Extract the (X, Y) coordinate from the center of the cell holding the provided text.  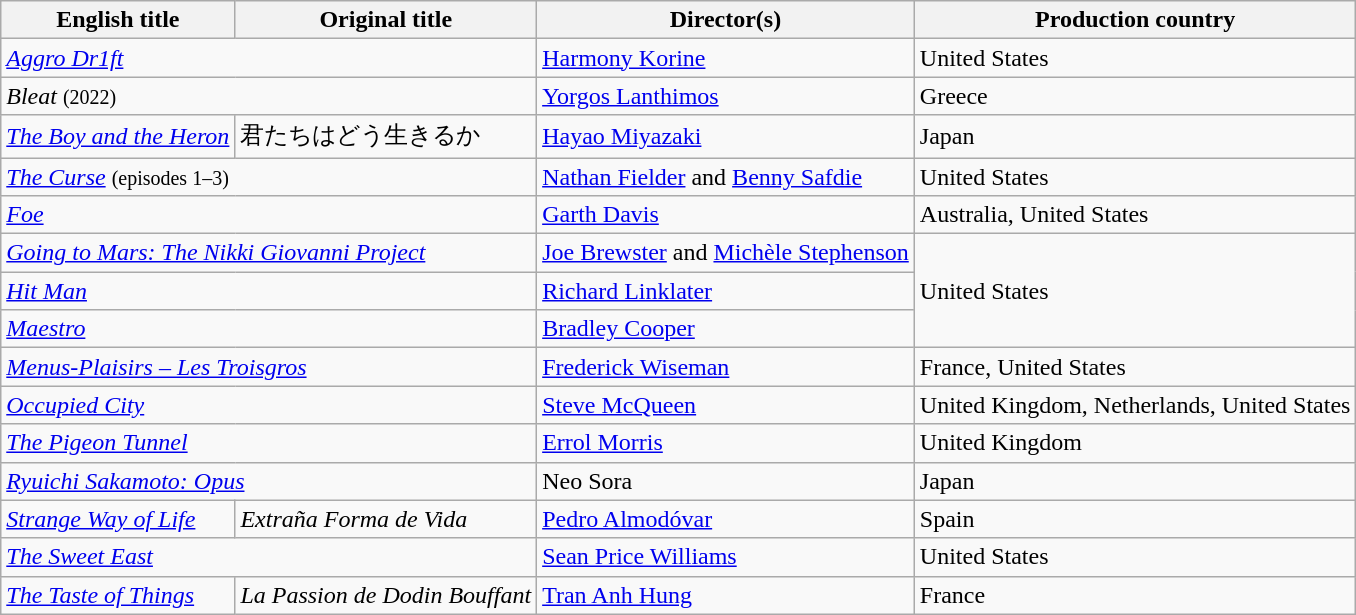
Going to Mars: The Nikki Giovanni Project (269, 253)
君たちはどう生きるか (386, 136)
Bleat (2022) (269, 96)
The Boy and the Heron (118, 136)
France, United States (1135, 367)
Frederick Wiseman (726, 367)
Strange Way of Life (118, 519)
Yorgos Lanthimos (726, 96)
Bradley Cooper (726, 329)
Extraña Forma de Vida (386, 519)
Sean Price Williams (726, 557)
Garth Davis (726, 215)
Production country (1135, 20)
The Taste of Things (118, 595)
United Kingdom, Netherlands, United States (1135, 405)
Menus-Plaisirs – Les Troisgros (269, 367)
Neo Sora (726, 481)
Occupied City (269, 405)
Maestro (269, 329)
The Curse (episodes 1–3) (269, 177)
Tran Anh Hung (726, 595)
Director(s) (726, 20)
Hit Man (269, 291)
La Passion de Dodin Bouffant (386, 595)
Steve McQueen (726, 405)
Australia, United States (1135, 215)
Foe (269, 215)
Hayao Miyazaki (726, 136)
Ryuichi Sakamoto: Opus (269, 481)
Pedro Almodóvar (726, 519)
Harmony Korine (726, 58)
United Kingdom (1135, 443)
Spain (1135, 519)
Greece (1135, 96)
Original title (386, 20)
Joe Brewster and Michèle Stephenson (726, 253)
English title (118, 20)
France (1135, 595)
The Sweet East (269, 557)
Nathan Fielder and Benny Safdie (726, 177)
Richard Linklater (726, 291)
Aggro Dr1ft (269, 58)
Errol Morris (726, 443)
The Pigeon Tunnel (269, 443)
